Locate the cell with the specified text and output its (X, Y) center coordinate. 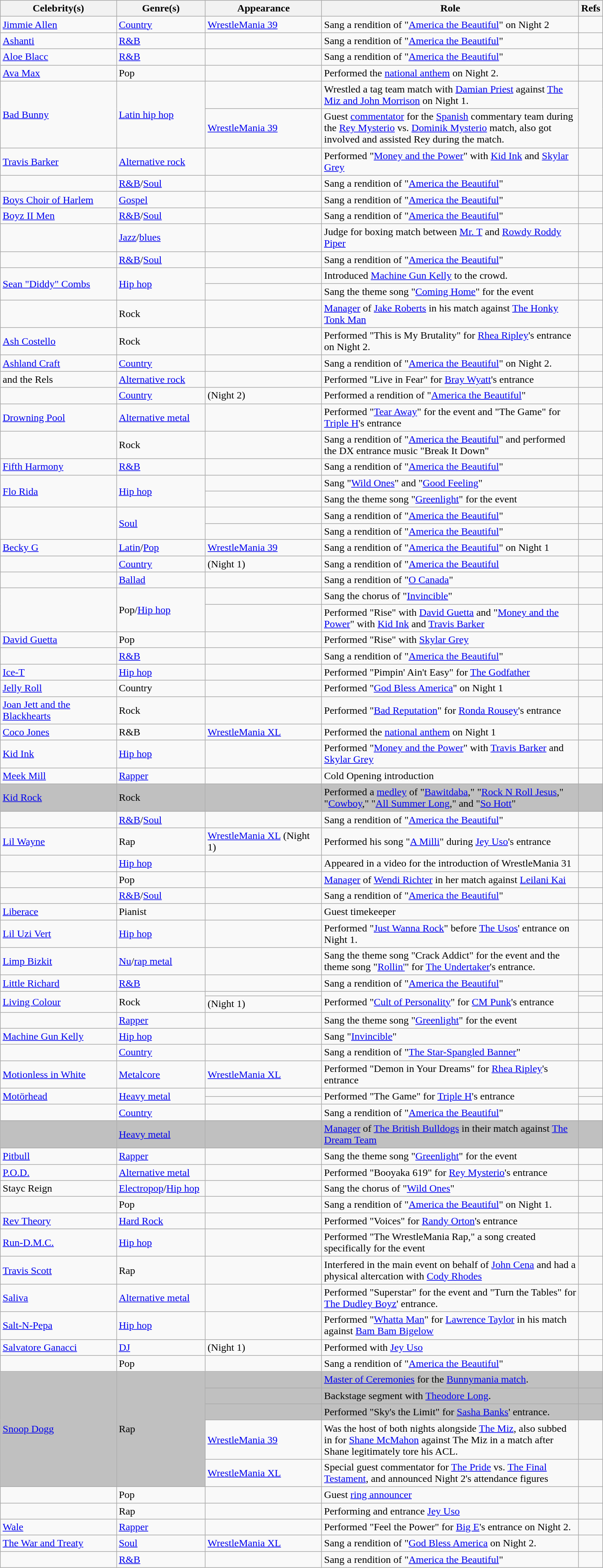
Performed "Feel the Power" for Big E's entrance on Night 2. (450, 1527)
Run-D.M.C. (59, 1243)
Pitbull (59, 1156)
Nu/rap metal (161, 962)
The War and Treaty (59, 1543)
Sang a rendition of "America the Beautiful" on Night 2. (450, 363)
Performed "Rise" with David Guetta and "Money and the Power" with Kid Ink and Travis Barker (450, 618)
Meek Mill (59, 776)
Performing and entrance Jey Uso (450, 1511)
Performed "Money and the Power" with Travis Barker and Skylar Grey (450, 754)
Judge for boxing match between Mr. T and Rowdy Roddy Piper (450, 238)
Appeared in a video for the introduction of WrestleMania 31 (450, 863)
Travis Scott (59, 1271)
Electropop/Hip hop (161, 1189)
Gospel (161, 199)
Latin/Pop (161, 547)
Coco Jones (59, 732)
Sang a rendition of "O Canada" (450, 580)
Bad Bunny (59, 115)
and the Rels (59, 379)
Travis Barker (59, 161)
Sang a rendition of "America the Beautiful (450, 564)
Lil Wayne (59, 841)
Manager of Wendi Richter in her match against Leilani Kai (450, 880)
Sang a rendition of "America the Beautiful" on Night 1. (450, 1205)
Metalcore (161, 1074)
Genre(s) (161, 8)
Performed a medley of "Bawitdaba," "Rock N Roll Jesus," "Cowboy," "All Summer Long," and "So Hott" (450, 798)
Drowning Pool (59, 418)
Performed "Rise" with Skylar Grey (450, 640)
Sang the theme song "Coming Home" for the event (450, 292)
Ash Costello (59, 341)
Performed "Cult of Personality" for CM Punk's entrance (450, 1001)
Boyz II Men (59, 216)
Introduced Machine Gun Kelly to the crowd. (450, 276)
Jazz/blues (161, 238)
Performed "Just Wanna Rock" before The Usos' entrance on Night 1. (450, 934)
Pop/Hip hop (161, 610)
Performed "Superstar" for the event and "Turn the Tables" for The Dudley Boyz' entrance. (450, 1298)
Kid Rock (59, 798)
Performed "Pimpin' Ain't Easy" for The Godfather (450, 672)
Refs (591, 8)
Sean "Diddy" Combs (59, 284)
Rev Theory (59, 1221)
Special guest commentator for The Pride vs. The Final Testament, and announced Night 2's attendance figures (450, 1473)
Performed "The Game" for Triple H's entrance (450, 1096)
Performed with Jey Uso (450, 1347)
Jelly Roll (59, 688)
Performed a rendition of "America the Beautiful" (450, 396)
Was the host of both nights alongside The Miz, also subbed in for Shane McMahon against The Miz in a match after Shane legitimately tore his ACL. (450, 1439)
Salvatore Ganacci (59, 1347)
DJ (161, 1347)
Machine Gun Kelly (59, 1036)
Latin hip hop (161, 115)
Jimmie Allen (59, 25)
Aloe Blacc (59, 57)
Ice-T (59, 672)
Performed "God Bless America" on Night 1 (450, 688)
Salt-N-Pepa (59, 1326)
Hard Rock (161, 1221)
Wrestled a tag team match with Damian Priest against The Miz and John Morrison on Night 1. (450, 95)
Sang the chorus of "Wild Ones" (450, 1189)
WrestleMania XL (Night 1) (264, 841)
Living Colour (59, 1001)
Performed "Money and the Power" with Kid Ink and Skylar Grey (450, 161)
Performed "Tear Away" for the event and "The Game" for Triple H's entrance (450, 418)
Role (450, 8)
Fifth Harmony (59, 467)
Performed "Live in Fear" for Bray Wyatt's entrance (450, 379)
Guest timekeeper (450, 912)
Sang a rendition of "America the Beautiful" on Night 1 (450, 547)
Performed "Sky's the Limit" for Sasha Banks' entrance. (450, 1412)
Sang a rendition of "God Bless America on Night 2. (450, 1543)
Guest ring announcer (450, 1495)
Ballad (161, 580)
Appearance (264, 8)
Performed the national anthem on Night 2. (450, 73)
Ava Max (59, 73)
Flo Rida (59, 491)
Cold Opening introduction (450, 776)
Performed "Booyaka 619" for Rey Mysterio's entrance (450, 1172)
Master of Ceremonies for the Bunnymania match. (450, 1380)
Performed the national anthem on Night 1 (450, 732)
Lil Uzi Vert (59, 934)
Pianist (161, 912)
Sang the chorus of "Invincible" (450, 596)
Little Richard (59, 983)
Performed "The WrestleMania Rap," a song created specifically for the event (450, 1243)
Limp Bizkit (59, 962)
David Guetta (59, 640)
Motörhead (59, 1096)
Sang a rendition of "America the Beautiful" and performed the DX entrance music "Break It Down" (450, 445)
Performed "Demon in Your Dreams" for Rhea Ripley's entrance (450, 1074)
Ashanti (59, 41)
Sang "Invincible" (450, 1036)
Sang the theme song "Crack Addict" for the event and the theme song "Rollin'" for The Undertaker's entrance. (450, 962)
Boys Choir of Harlem (59, 199)
Backstage segment with Theodore Long. (450, 1396)
Joan Jett and the Blackhearts (59, 710)
Performed his song "A Milli" during Jey Uso's entrance (450, 841)
Performed "Voices" for Randy Orton's entrance (450, 1221)
Sang a rendition of "America the Beautiful" on Night 2 (450, 25)
Wale (59, 1527)
Liberace (59, 912)
Celebrity(s) (59, 8)
Manager of Jake Roberts in his match against The Honky Tonk Man (450, 314)
Saliva (59, 1298)
Manager of The British Bulldogs in their match against The Dream Team (450, 1134)
Ashland Craft (59, 363)
Interfered in the main event on behalf of John Cena and had a physical altercation with Cody Rhodes (450, 1271)
Performed "Bad Reputation" for Ronda Rousey's entrance (450, 710)
Performed "This is My Brutality" for Rhea Ripley's entrance on Night 2. (450, 341)
P.O.D. (59, 1172)
Stayc Reign (59, 1189)
Kid Ink (59, 754)
(Night 2) (264, 396)
Motionless in White (59, 1074)
Snoop Dogg (59, 1429)
Performed "Whatta Man" for Lawrence Taylor in his match against Bam Bam Bigelow (450, 1326)
Becky G (59, 547)
Sang a rendition of "The Star-Spangled Banner" (450, 1052)
Sang "Wild Ones" and "Good Feeling" (450, 483)
